For the text-containing cell, return its midpoint in [X, Y] coordinate format. 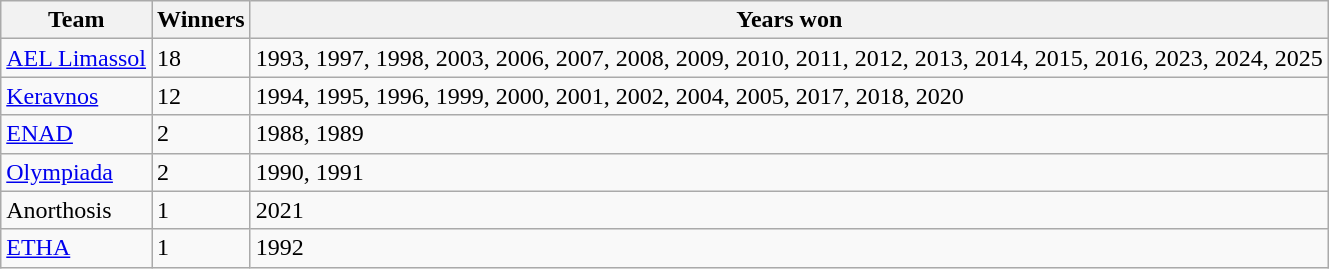
ENAD [76, 134]
1992 [789, 248]
Olympiada [76, 172]
Anorthosis [76, 210]
1988, 1989 [789, 134]
12 [202, 96]
ETHA [76, 248]
Keravnos [76, 96]
1990, 1991 [789, 172]
Winners [202, 20]
1993, 1997, 1998, 2003, 2006, 2007, 2008, 2009, 2010, 2011, 2012, 2013, 2014, 2015, 2016, 2023, 2024, 2025 [789, 58]
2021 [789, 210]
AEL Limassol [76, 58]
18 [202, 58]
Team [76, 20]
Years won [789, 20]
1994, 1995, 1996, 1999, 2000, 2001, 2002, 2004, 2005, 2017, 2018, 2020 [789, 96]
